Identify which cell holds the provided text, then report its (X, Y) central coordinate. 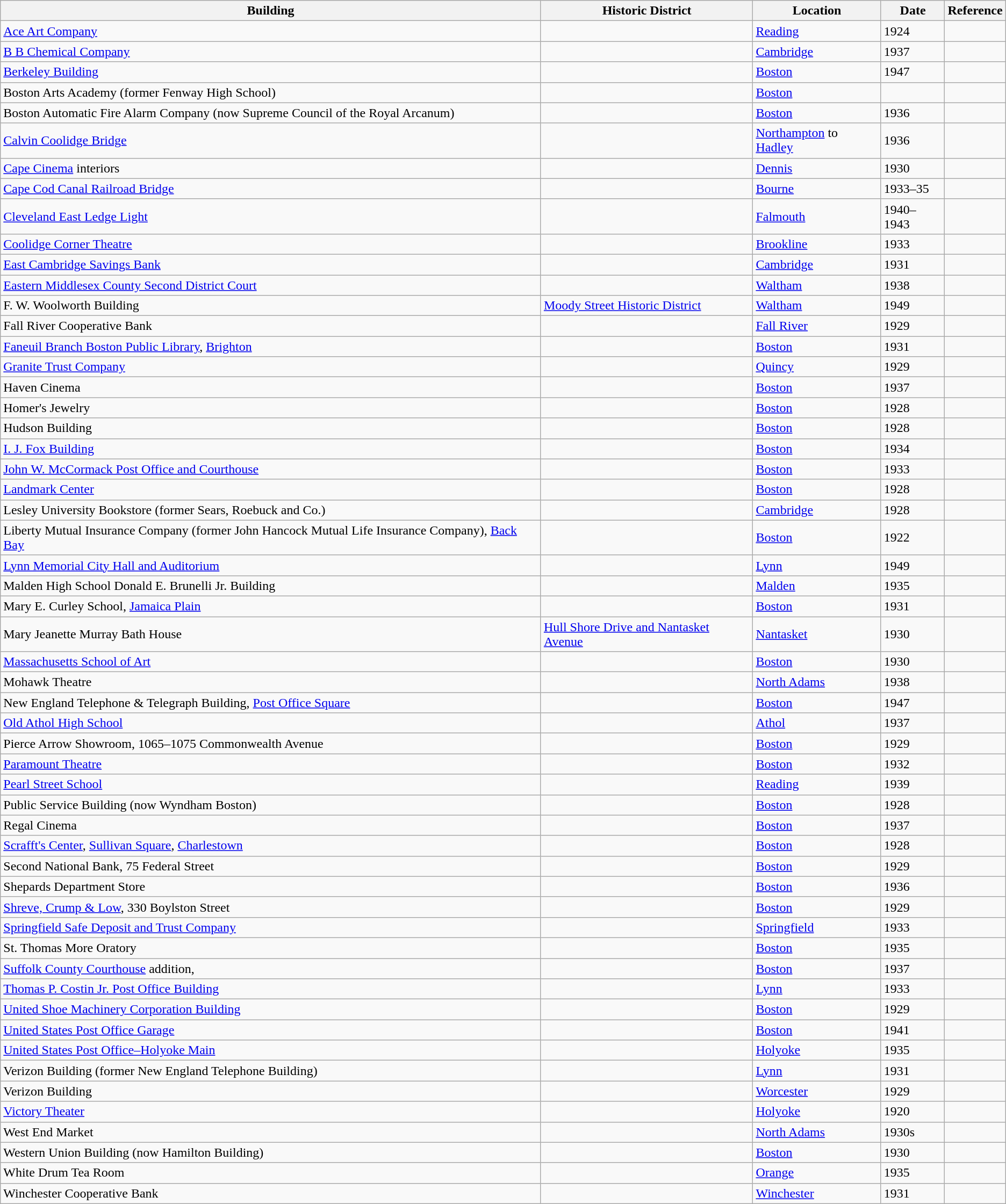
Cape Cod Canal Railroad Bridge (271, 189)
West End Market (271, 1132)
1932 (912, 764)
Scrafft's Center, Sullivan Square, Charlestown (271, 846)
Springfield Safe Deposit and Trust Company (271, 927)
Shreve, Crump & Low, 330 Boylston Street (271, 907)
Dennis (817, 168)
Nantasket (817, 634)
Quincy (817, 367)
Cleveland East Ledge Light (271, 216)
Old Athol High School (271, 723)
Pearl Street School (271, 784)
Massachusetts School of Art (271, 662)
Landmark Center (271, 489)
F. W. Woolworth Building (271, 306)
Malden (817, 586)
Mohawk Theatre (271, 682)
Verizon Building (271, 1091)
Granite Trust Company (271, 367)
East Cambridge Savings Bank (271, 264)
United States Post Office–Holyoke Main (271, 1050)
Location (817, 11)
Ace Art Company (271, 31)
Springfield (817, 927)
1941 (912, 1030)
Reference (975, 11)
Building (271, 11)
Liberty Mutual Insurance Company (former John Hancock Mutual Life Insurance Company), Back Bay (271, 537)
St. Thomas More Oratory (271, 948)
Moody Street Historic District (647, 306)
Lesley University Bookstore (former Sears, Roebuck and Co.) (271, 510)
Calvin Coolidge Bridge (271, 141)
Boston Arts Academy (former Fenway High School) (271, 92)
1930s (912, 1132)
Cape Cinema interiors (271, 168)
Faneuil Branch Boston Public Library, Brighton (271, 347)
Mary Jeanette Murray Bath House (271, 634)
Brookline (817, 244)
Winchester (817, 1193)
White Drum Tea Room (271, 1173)
United Shoe Machinery Corporation Building (271, 1010)
Verizon Building (former New England Telephone Building) (271, 1071)
Suffolk County Courthouse addition, (271, 969)
B B Chemical Company (271, 52)
Berkeley Building (271, 72)
Victory Theater (271, 1112)
1922 (912, 537)
I. J. Fox Building (271, 449)
Falmouth (817, 216)
Athol (817, 723)
Hudson Building (271, 428)
Second National Bank, 75 Federal Street (271, 866)
Regal Cinema (271, 825)
United States Post Office Garage (271, 1030)
Shepards Department Store (271, 886)
Bourne (817, 189)
Mary E. Curley School, Jamaica Plain (271, 606)
Fall River (817, 326)
New England Telephone & Telegraph Building, Post Office Square (271, 703)
Northampton to Hadley (817, 141)
1920 (912, 1112)
Paramount Theatre (271, 764)
Lynn Memorial City Hall and Auditorium (271, 565)
Boston Automatic Fire Alarm Company (now Supreme Council of the Royal Arcanum) (271, 113)
John W. McCormack Post Office and Courthouse (271, 469)
Western Union Building (now Hamilton Building) (271, 1152)
Thomas P. Costin Jr. Post Office Building (271, 989)
Haven Cinema (271, 387)
1939 (912, 784)
1924 (912, 31)
Malden High School Donald E. Brunelli Jr. Building (271, 586)
1933–35 (912, 189)
Fall River Cooperative Bank (271, 326)
Coolidge Corner Theatre (271, 244)
Orange (817, 1173)
Hull Shore Drive and Nantasket Avenue (647, 634)
Worcester (817, 1091)
Public Service Building (now Wyndham Boston) (271, 805)
Eastern Middlesex County Second District Court (271, 285)
Homer's Jewelry (271, 408)
Winchester Cooperative Bank (271, 1193)
1934 (912, 449)
Date (912, 11)
1940–1943 (912, 216)
Pierce Arrow Showroom, 1065–1075 Commonwealth Avenue (271, 744)
Historic District (647, 11)
